Capture the cell that displays the provided text and extract its [x, y] central coordinate. 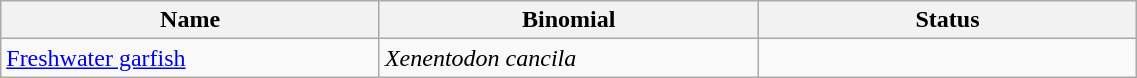
Name [190, 20]
Xenentodon cancila [568, 58]
Status [948, 20]
Binomial [568, 20]
Freshwater garfish [190, 58]
